Return the [x, y] coordinate for the center point of the cell that contains the specified text.  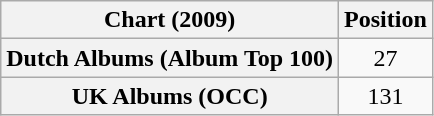
131 [386, 96]
UK Albums (OCC) [170, 96]
Chart (2009) [170, 20]
27 [386, 58]
Dutch Albums (Album Top 100) [170, 58]
Position [386, 20]
